For the text-containing cell, return its midpoint in [X, Y] coordinate format. 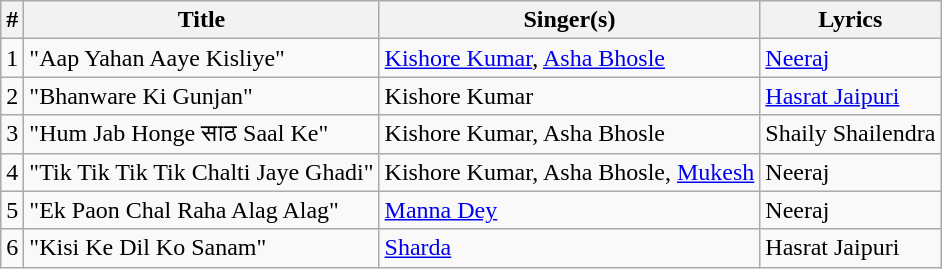
# [12, 20]
"Ek Paon Chal Raha Alag Alag" [202, 210]
2 [12, 96]
"Hum Jab Honge साठ Saal Ke" [202, 134]
4 [12, 172]
"Aap Yahan Aaye Kisliye" [202, 58]
Manna Dey [570, 210]
Kishore Kumar [570, 96]
Shaily Shailendra [850, 134]
1 [12, 58]
Lyrics [850, 20]
5 [12, 210]
Title [202, 20]
6 [12, 248]
Singer(s) [570, 20]
Sharda [570, 248]
"Kisi Ke Dil Ko Sanam" [202, 248]
"Bhanware Ki Gunjan" [202, 96]
Kishore Kumar, Asha Bhosle, Mukesh [570, 172]
"Tik Tik Tik Tik Chalti Jaye Ghadi" [202, 172]
3 [12, 134]
